Return [x, y] of the center of cell containing provided text 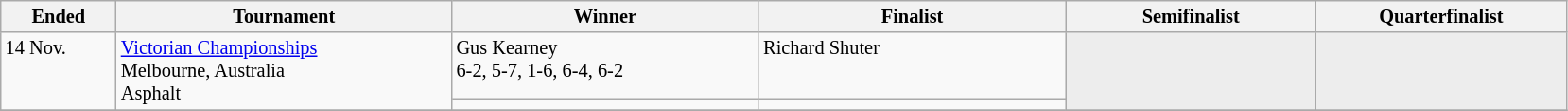
Tournament [284, 16]
Richard Shuter [912, 65]
Ended [59, 16]
Semifinalist [1192, 16]
Finalist [912, 16]
Victorian ChampionshipsMelbourne, AustraliaAsphalt [284, 71]
Quarterfinalist [1441, 16]
14 Nov. [59, 71]
Gus Kearney 6-2, 5-7, 1-6, 6-4, 6-2 [605, 65]
Winner [605, 16]
